Pinpoint the cell where the given text exists, returning its [x, y] midpoint coordinate. 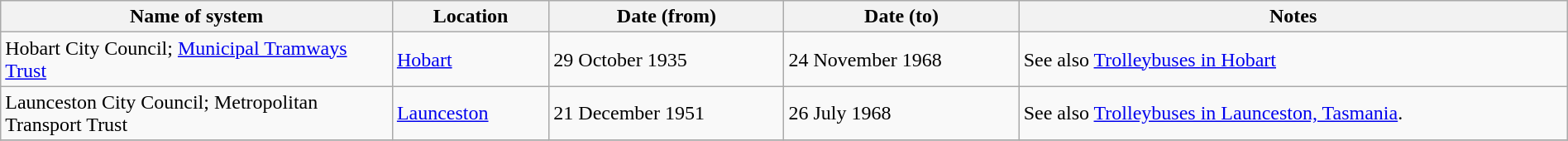
24 November 1968 [901, 60]
21 December 1951 [667, 113]
26 July 1968 [901, 113]
29 October 1935 [667, 60]
Location [470, 17]
Date (to) [901, 17]
Launceston [470, 113]
See also Trolleybuses in Hobart [1293, 60]
Date (from) [667, 17]
Hobart City Council; Municipal Tramways Trust [197, 60]
Notes [1293, 17]
Hobart [470, 60]
Launceston City Council; Metropolitan Transport Trust [197, 113]
Name of system [197, 17]
See also Trolleybuses in Launceston, Tasmania. [1293, 113]
